Return the [x, y] coordinate for the center point of the cell that contains the specified text.  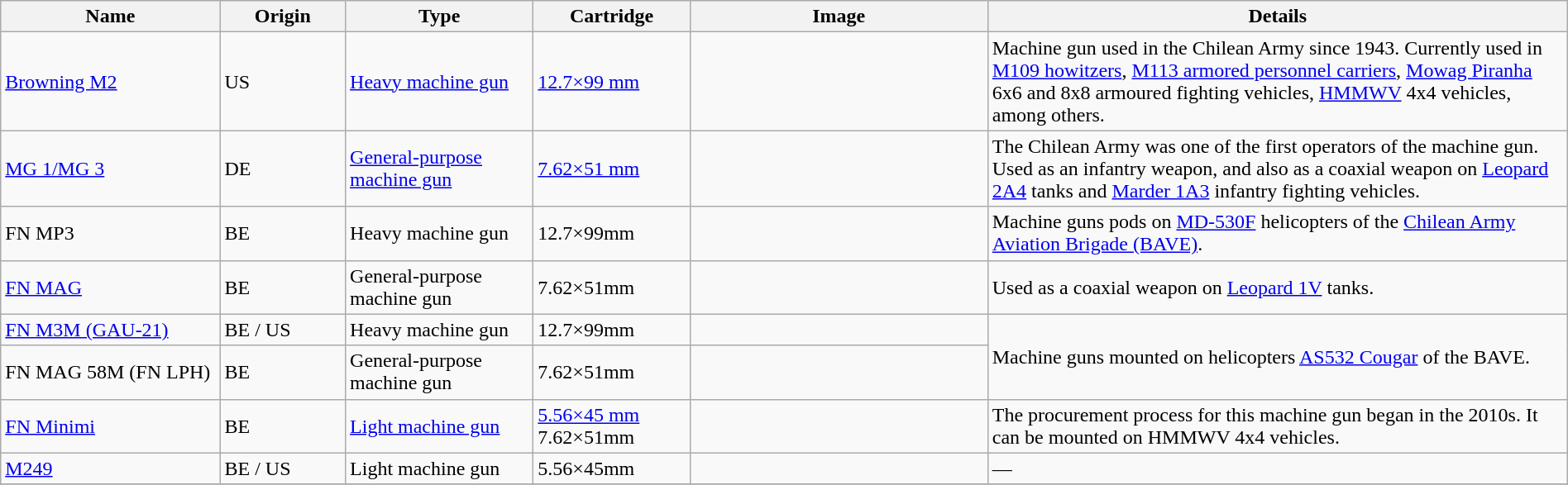
The procurement process for this machine gun began in the 2010s. It can be mounted on HMMWV 4x4 vehicles. [1277, 426]
5.56×45mm [612, 468]
FN Minimi [111, 426]
Name [111, 17]
7.62×51 mm [612, 169]
MG 1/MG 3 [111, 169]
Type [440, 17]
FN M3M (GAU-21) [111, 330]
DE [283, 169]
Browning M2 [111, 81]
Machine guns mounted on helicopters AS532 Cougar of the BAVE. [1277, 357]
Details [1277, 17]
M249 [111, 468]
US [283, 81]
Used as a coaxial weapon on Leopard 1V tanks. [1277, 288]
12.7×99 mm [612, 81]
Image [839, 17]
FN MAG 58M (FN LPH) [111, 372]
Cartridge [612, 17]
— [1277, 468]
FN MAG [111, 288]
5.56×45 mm7.62×51mm [612, 426]
Machine guns pods on MD-530F helicopters of the Chilean Army Aviation Brigade (BAVE). [1277, 233]
Origin [283, 17]
FN MP3 [111, 233]
